Return the [x, y] coordinate for the center point of the cell that contains the specified text.  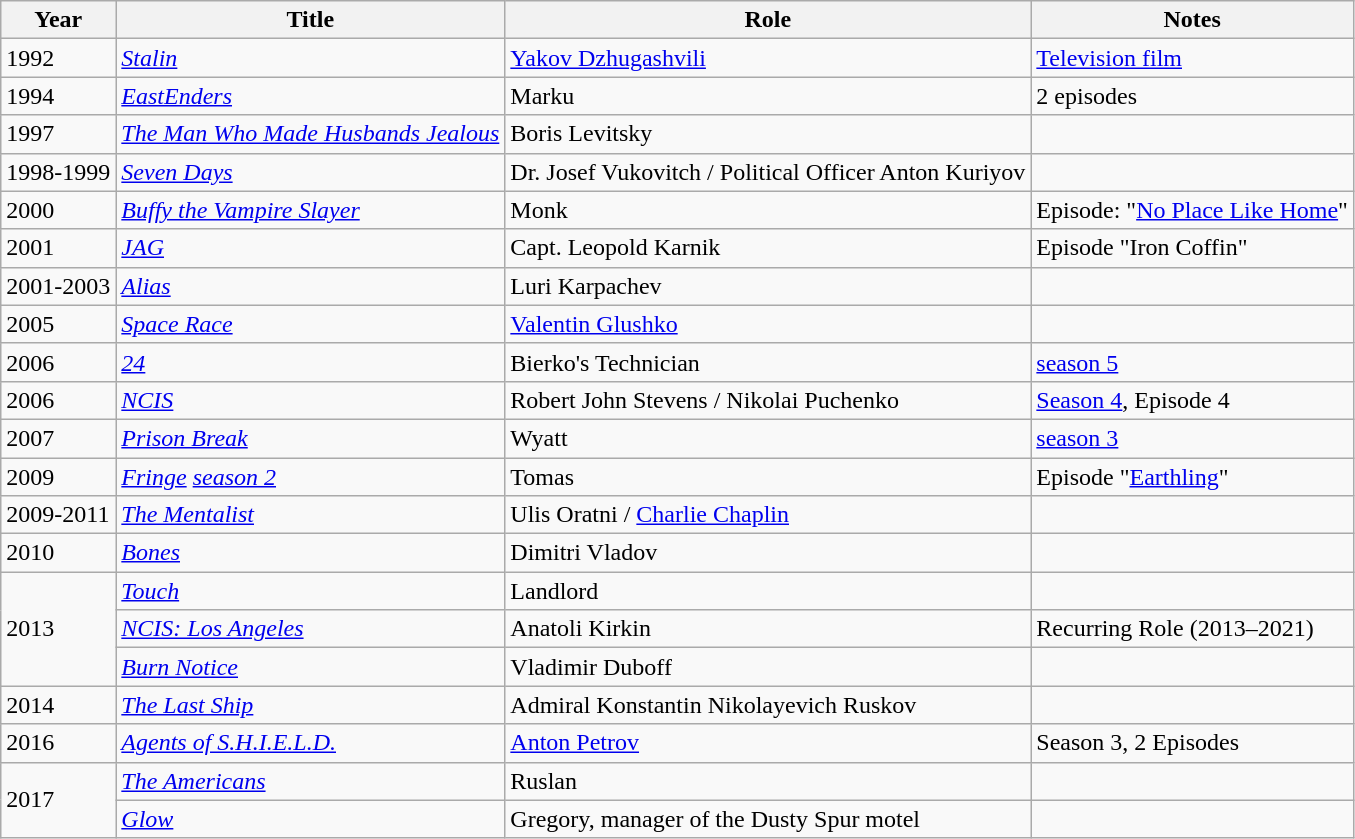
24 [310, 362]
Touch [310, 591]
Dimitri Vladov [768, 553]
Season 4, Episode 4 [1192, 400]
JAG [310, 248]
Robert John Stevens / Nikolai Puchenko [768, 400]
2 episodes [1192, 96]
Landlord [768, 591]
Yakov Dzhugashvili [768, 58]
Boris Levitsky [768, 134]
2016 [58, 743]
Year [58, 20]
2014 [58, 705]
2007 [58, 438]
Season 3, 2 Episodes [1192, 743]
The Mentalist [310, 515]
2009-2011 [58, 515]
Title [310, 20]
Admiral Konstantin Nikolayevich Ruskov [768, 705]
Burn Notice [310, 667]
Dr. Josef Vukovitch / Political Officer Anton Kuriyov [768, 172]
Capt. Leopold Karnik [768, 248]
Agents of S.H.I.E.L.D. [310, 743]
Episode "Iron Coffin" [1192, 248]
Ulis Oratni / Charlie Chaplin [768, 515]
NCIS [310, 400]
Bierko's Technician [768, 362]
1994 [58, 96]
2001-2003 [58, 286]
Recurring Role (2013–2021) [1192, 629]
Episode "Earthling" [1192, 477]
2010 [58, 553]
2017 [58, 800]
2009 [58, 477]
2005 [58, 324]
Wyatt [768, 438]
Role [768, 20]
Episode: "No Place Like Home" [1192, 210]
The Man Who Made Husbands Jealous [310, 134]
Seven Days [310, 172]
The Last Ship [310, 705]
Glow [310, 819]
Alias [310, 286]
Stalin [310, 58]
Buffy the Vampire Slayer [310, 210]
Anatoli Kirkin [768, 629]
Valentin Glushko [768, 324]
2013 [58, 629]
1997 [58, 134]
2000 [58, 210]
Monk [768, 210]
Bones [310, 553]
2001 [58, 248]
Gregory, manager of the Dusty Spur motel [768, 819]
season 5 [1192, 362]
Ruslan [768, 781]
Television film [1192, 58]
Notes [1192, 20]
Space Race [310, 324]
Fringe season 2 [310, 477]
Prison Break [310, 438]
The Americans [310, 781]
Anton Petrov [768, 743]
NCIS: Los Angeles [310, 629]
Marku [768, 96]
1998-1999 [58, 172]
season 3 [1192, 438]
Vladimir Duboff [768, 667]
EastEnders [310, 96]
Tomas [768, 477]
Luri Karpachev [768, 286]
1992 [58, 58]
